Find where the given text appears and provide that cell's center as (x, y) coordinate. 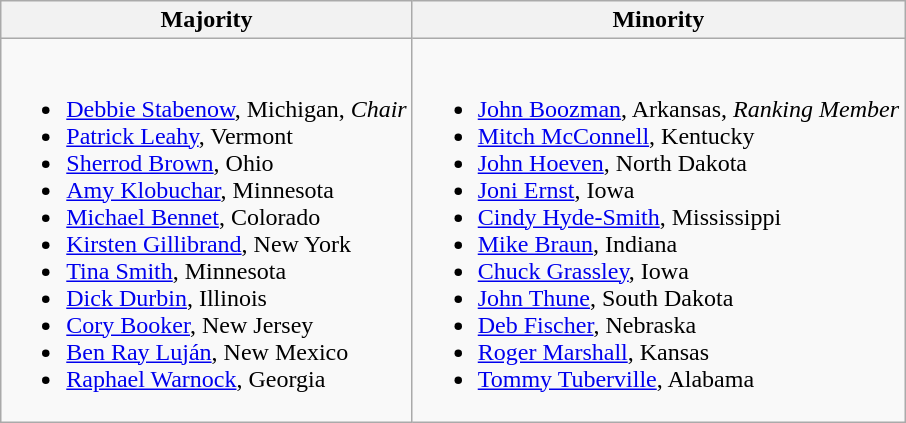
Majority (206, 20)
Minority (658, 20)
